Provide the (x, y) coordinate of the cell's center where the given text is located.  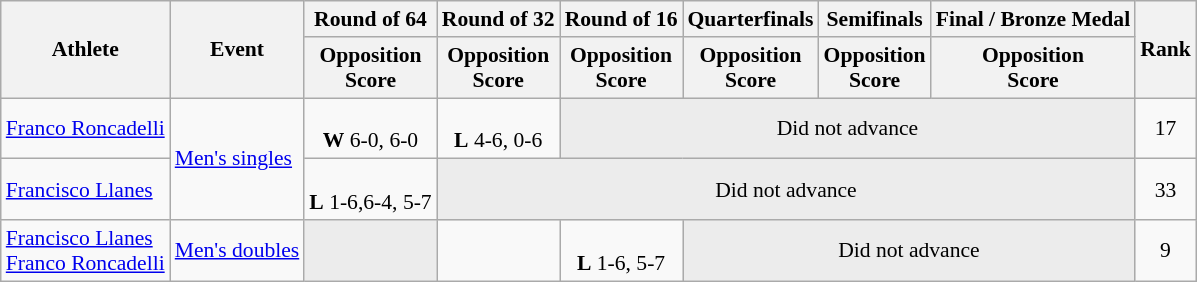
33 (1166, 190)
Quarterfinals (750, 19)
Rank (1166, 50)
L 1-6,6-4, 5-7 (370, 190)
Men's singles (238, 159)
17 (1166, 128)
Round of 16 (622, 19)
Men's doubles (238, 250)
Franco Roncadelli (86, 128)
Francisco LlanesFranco Roncadelli (86, 250)
Final / Bronze Medal (1034, 19)
Round of 32 (498, 19)
Athlete (86, 50)
W 6-0, 6-0 (370, 128)
L 1-6, 5-7 (622, 250)
Event (238, 50)
Semifinals (875, 19)
Round of 64 (370, 19)
9 (1166, 250)
Francisco Llanes (86, 190)
L 4-6, 0-6 (498, 128)
